Search for the cell housing the specified text and yield its (x, y) center coordinate. 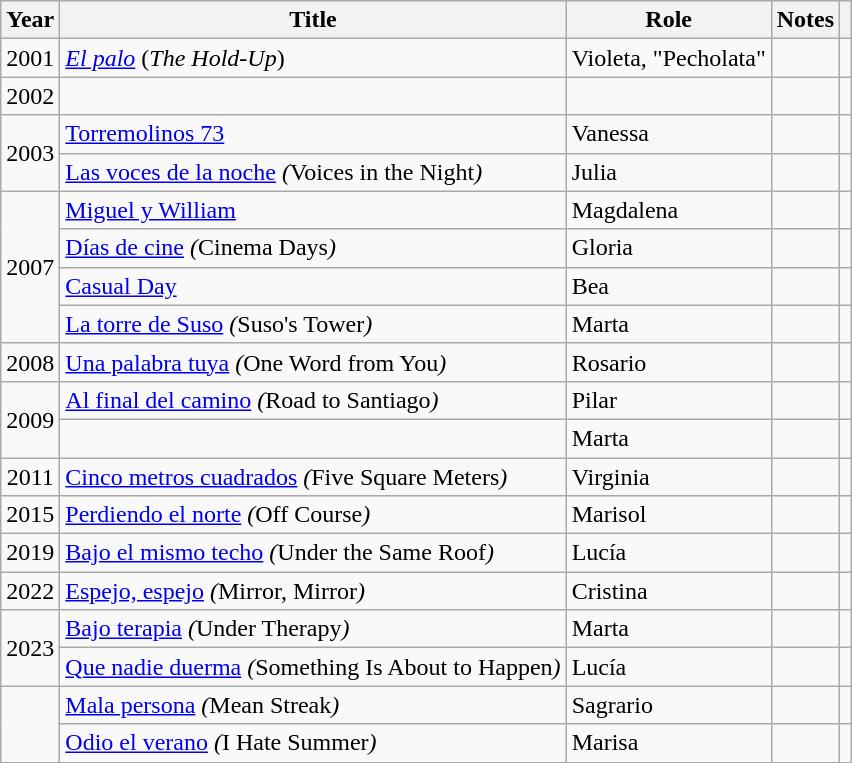
Title (313, 20)
Role (668, 20)
Bajo terapia (Under Therapy) (313, 629)
Vanessa (668, 134)
Días de cine (Cinema Days) (313, 248)
Bea (668, 286)
Miguel y William (313, 210)
Las voces de la noche (Voices in the Night) (313, 172)
Perdiendo el norte (Off Course) (313, 515)
2022 (30, 591)
Julia (668, 172)
Cristina (668, 591)
2019 (30, 553)
Virginia (668, 477)
2015 (30, 515)
Rosario (668, 362)
2003 (30, 153)
Pilar (668, 400)
Sagrario (668, 705)
Marisol (668, 515)
2002 (30, 96)
Gloria (668, 248)
Bajo el mismo techo (Under the Same Roof) (313, 553)
2001 (30, 58)
Torremolinos 73 (313, 134)
El palo (The Hold-Up) (313, 58)
2009 (30, 419)
2008 (30, 362)
2011 (30, 477)
Odio el verano (I Hate Summer) (313, 743)
Que nadie duerma (Something Is About to Happen) (313, 667)
2023 (30, 648)
Notes (805, 20)
Magdalena (668, 210)
Violeta, "Pecholata" (668, 58)
Mala persona (Mean Streak) (313, 705)
La torre de Suso (Suso's Tower) (313, 324)
2007 (30, 267)
Marisa (668, 743)
Espejo, espejo (Mirror, Mirror) (313, 591)
Casual Day (313, 286)
Cinco metros cuadrados (Five Square Meters) (313, 477)
Year (30, 20)
Al final del camino (Road to Santiago) (313, 400)
Una palabra tuya (One Word from You) (313, 362)
